For the text-containing cell, return its midpoint in [x, y] coordinate format. 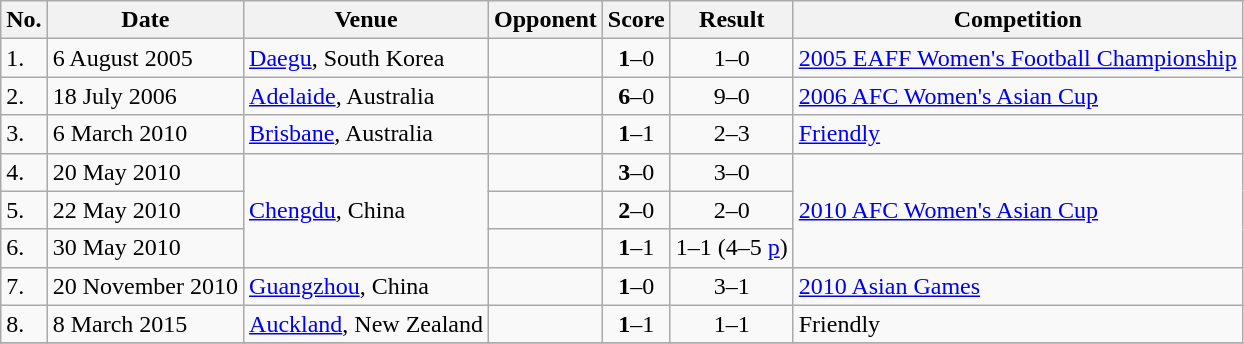
9–0 [732, 96]
3–1 [732, 286]
8. [24, 324]
Result [732, 20]
30 May 2010 [145, 248]
Score [636, 20]
Brisbane, Australia [366, 134]
Competition [1018, 20]
Adelaide, Australia [366, 96]
1. [24, 58]
Chengdu, China [366, 210]
2–3 [732, 134]
7. [24, 286]
1–1 (4–5 p) [732, 248]
2010 Asian Games [1018, 286]
2010 AFC Women's Asian Cup [1018, 210]
Daegu, South Korea [366, 58]
5. [24, 210]
4. [24, 172]
8 March 2015 [145, 324]
Venue [366, 20]
6 August 2005 [145, 58]
2006 AFC Women's Asian Cup [1018, 96]
6. [24, 248]
6 March 2010 [145, 134]
No. [24, 20]
Guangzhou, China [366, 286]
6–0 [636, 96]
Opponent [545, 20]
Date [145, 20]
22 May 2010 [145, 210]
20 November 2010 [145, 286]
3. [24, 134]
18 July 2006 [145, 96]
20 May 2010 [145, 172]
Auckland, New Zealand [366, 324]
2005 EAFF Women's Football Championship [1018, 58]
2. [24, 96]
